Search for the cell housing the specified text and yield its [x, y] center coordinate. 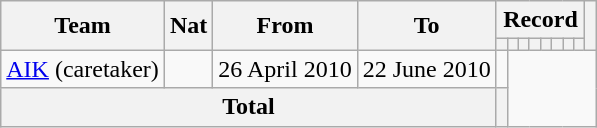
Nat [188, 26]
Record [540, 20]
22 June 2010 [426, 69]
Team [83, 26]
To [426, 26]
26 April 2010 [285, 69]
Total [248, 107]
AIK (caretaker) [83, 69]
From [285, 26]
